Identify which cell holds the provided text, then report its (x, y) central coordinate. 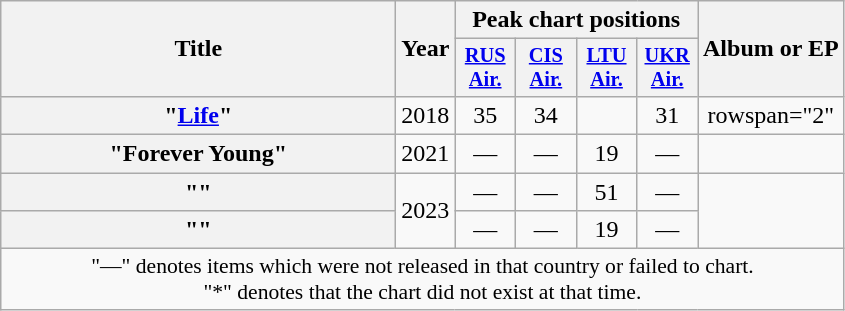
Album or EP (772, 49)
UKRAir. (668, 68)
Peak chart positions (576, 20)
35 (486, 115)
2023 (426, 211)
51 (606, 192)
"—" denotes items which were not released in that country or failed to chart."*" denotes that the chart did not exist at that time. (422, 280)
Year (426, 49)
"Forever Young" (198, 154)
2018 (426, 115)
RUSAir. (486, 68)
34 (546, 115)
Title (198, 49)
rowspan="2" (772, 115)
LTUAir. (606, 68)
"Life" (198, 115)
31 (668, 115)
2021 (426, 154)
CISAir. (546, 68)
